Detect which cell encompasses the target text, then output its (X, Y) center coordinate. 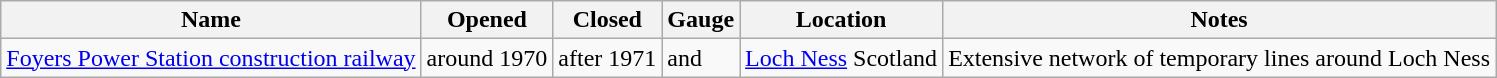
and (701, 58)
Location (842, 20)
Name (211, 20)
Loch Ness Scotland (842, 58)
after 1971 (608, 58)
around 1970 (487, 58)
Opened (487, 20)
Gauge (701, 20)
Notes (1220, 20)
Foyers Power Station construction railway (211, 58)
Closed (608, 20)
Extensive network of temporary lines around Loch Ness (1220, 58)
